Detect which cell encompasses the target text, then output its [x, y] center coordinate. 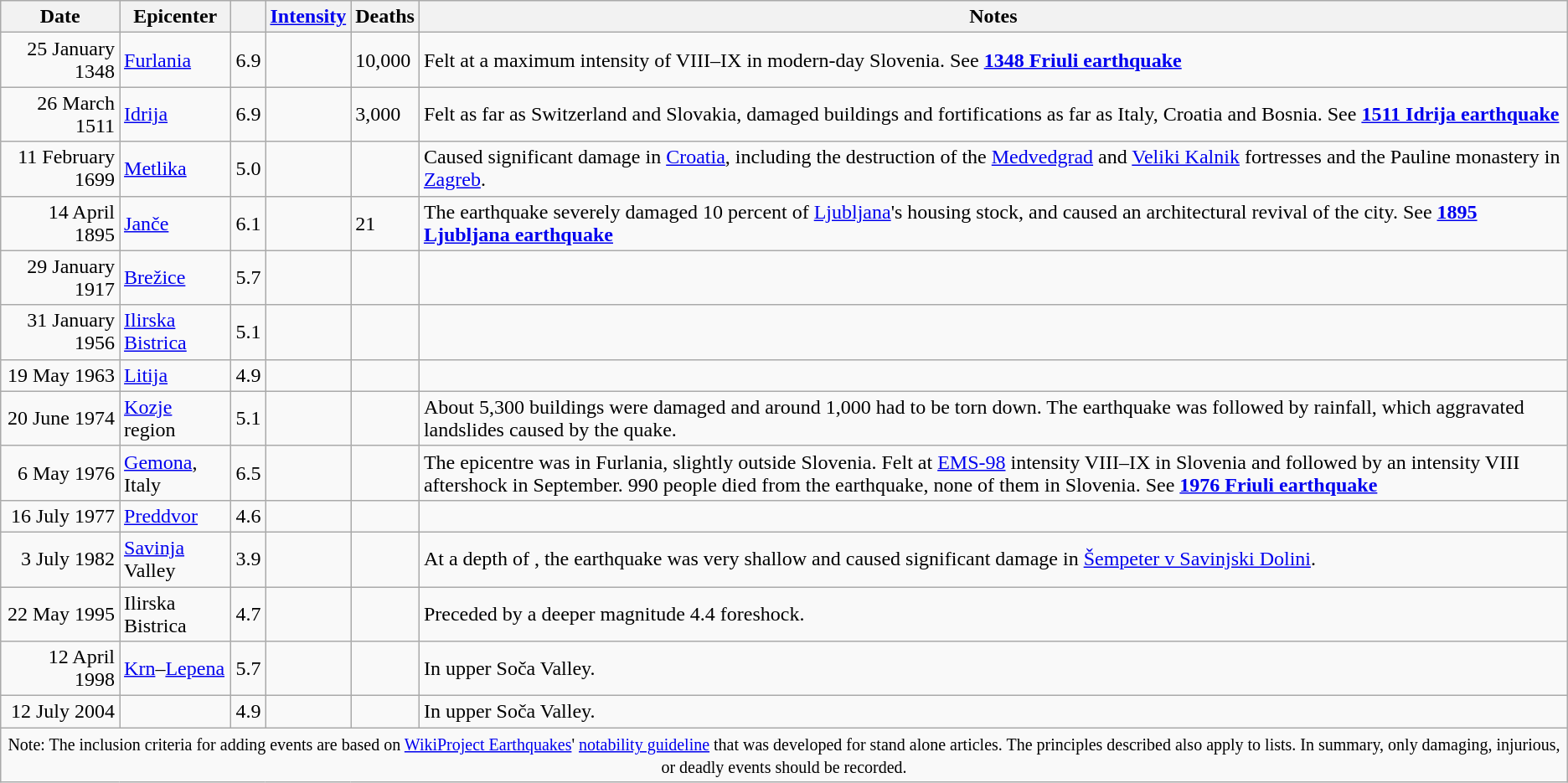
Preceded by a deeper magnitude 4.4 foreshock. [993, 613]
6.1 [248, 223]
14 April 1895 [60, 223]
22 May 1995 [60, 613]
Janče [176, 223]
5.0 [248, 169]
6 May 1976 [60, 472]
3,000 [385, 114]
Notes [993, 17]
Savinja Valley [176, 559]
Brežice [176, 278]
Felt at a maximum intensity of VIII–IX in modern-day Slovenia. See 1348 Friuli earthquake [993, 60]
21 [385, 223]
12 July 2004 [60, 712]
Date [60, 17]
Felt as far as Switzerland and Slovakia, damaged buildings and fortifications as far as Italy, Croatia and Bosnia. See 1511 Idrija earthquake [993, 114]
3 July 1982 [60, 559]
Gemona, Italy [176, 472]
Idrija [176, 114]
Intensity [308, 17]
11 February 1699 [60, 169]
31 January 1956 [60, 332]
12 April 1998 [60, 668]
3.9 [248, 559]
Metlika [176, 169]
Preddvor [176, 516]
Caused significant damage in Croatia, including the destruction of the Medvedgrad and Veliki Kalnik fortresses and the Pauline monastery in Zagreb. [993, 169]
16 July 1977 [60, 516]
Krn–Lepena [176, 668]
Epicenter [176, 17]
26 March 1511 [60, 114]
19 May 1963 [60, 375]
25 January 1348 [60, 60]
6.5 [248, 472]
4.7 [248, 613]
10,000 [385, 60]
Litija [176, 375]
4.6 [248, 516]
29 January 1917 [60, 278]
Furlania [176, 60]
Deaths [385, 17]
20 June 1974 [60, 419]
Kozje region [176, 419]
At a depth of , the earthquake was very shallow and caused significant damage in Šempeter v Savinjski Dolini. [993, 559]
